From the cell containing the given text, extract its center point as (X, Y) coordinate. 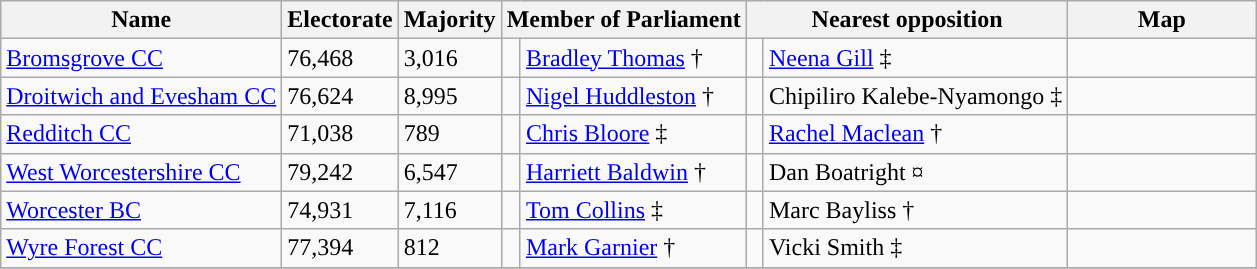
76,624 (340, 96)
71,038 (340, 134)
Droitwich and Evesham CC (142, 96)
Wyre Forest CC (142, 248)
Nigel Huddleston † (633, 96)
Chris Bloore ‡ (633, 134)
77,394 (340, 248)
74,931 (340, 210)
Neena Gill ‡ (915, 58)
Member of Parliament (624, 20)
Worcester BC (142, 210)
Map (1162, 20)
Name (142, 20)
3,016 (450, 58)
Bradley Thomas † (633, 58)
Electorate (340, 20)
79,242 (340, 172)
Majority (450, 20)
West Worcestershire CC (142, 172)
8,995 (450, 96)
Dan Boatright ¤ (915, 172)
Bromsgrove CC (142, 58)
Rachel Maclean † (915, 134)
789 (450, 134)
6,547 (450, 172)
Nearest opposition (906, 20)
Vicki Smith ‡ (915, 248)
Harriett Baldwin † (633, 172)
Tom Collins ‡ (633, 210)
Redditch CC (142, 134)
7,116 (450, 210)
812 (450, 248)
Marc Bayliss † (915, 210)
Mark Garnier † (633, 248)
Chipiliro Kalebe-Nyamongo ‡ (915, 96)
76,468 (340, 58)
